Scan for the cell matching the given text and deliver its (x, y) coordinate at center. 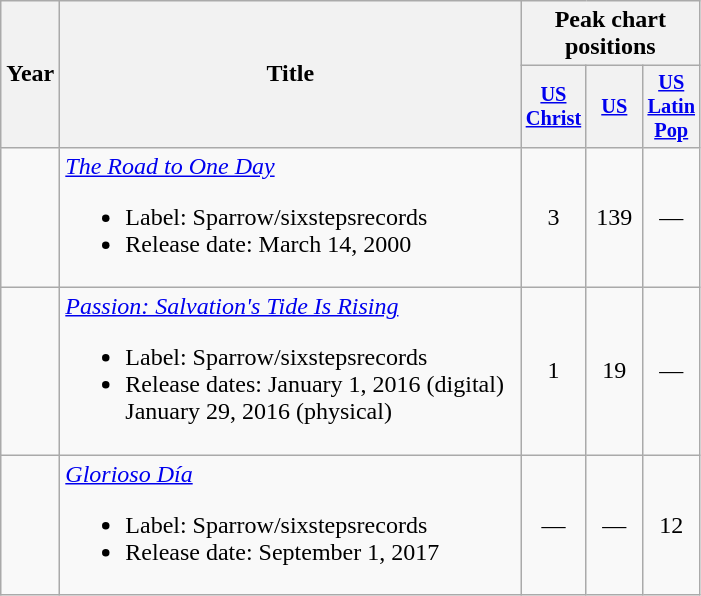
The Road to One DayLabel: Sparrow/sixstepsrecordsRelease date: March 14, 2000 (290, 217)
USChrist (554, 107)
12 (672, 525)
USLatin Pop (672, 107)
1 (554, 372)
Title (290, 74)
Peak chart positions (610, 34)
139 (614, 217)
Glorioso DíaLabel: Sparrow/sixstepsrecordsRelease date: September 1, 2017 (290, 525)
US (614, 107)
19 (614, 372)
Passion: Salvation's Tide Is RisingLabel: Sparrow/sixstepsrecordsRelease dates: January 1, 2016 (digital)January 29, 2016 (physical) (290, 372)
3 (554, 217)
Year (30, 74)
